Provide the [x, y] coordinate of the cell's center where the given text is located.  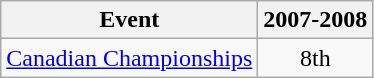
2007-2008 [316, 20]
8th [316, 58]
Event [130, 20]
Canadian Championships [130, 58]
